From the cell containing the given text, extract its center point as [x, y] coordinate. 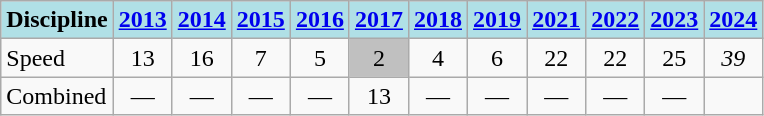
16 [202, 58]
2019 [498, 20]
2021 [556, 20]
2014 [202, 20]
2023 [674, 20]
2022 [616, 20]
2018 [438, 20]
Discipline [57, 20]
Combined [57, 96]
39 [734, 58]
2017 [378, 20]
25 [674, 58]
2024 [734, 20]
4 [438, 58]
7 [260, 58]
6 [498, 58]
5 [320, 58]
2016 [320, 20]
2015 [260, 20]
2013 [142, 20]
2 [378, 58]
Speed [57, 58]
